Determine the (x, y) coordinate at the center of the cell enclosing the given text.  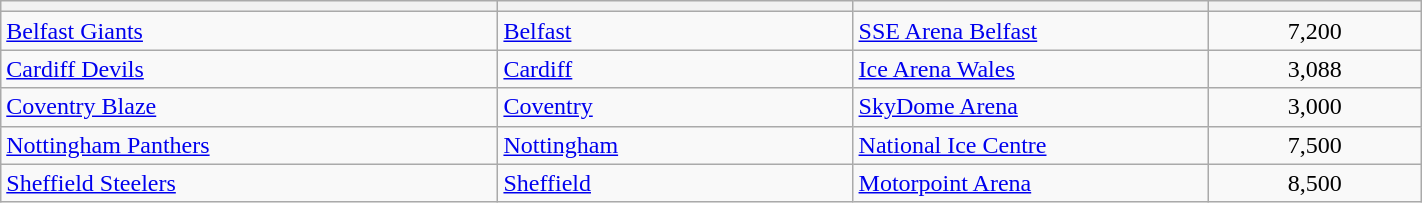
Belfast Giants (250, 31)
7,200 (1314, 31)
Coventry (676, 107)
SkyDome Arena (1030, 107)
SSE Arena Belfast (1030, 31)
3,088 (1314, 69)
Belfast (676, 31)
Cardiff Devils (250, 69)
Nottingham (676, 145)
National Ice Centre (1030, 145)
Cardiff (676, 69)
3,000 (1314, 107)
Nottingham Panthers (250, 145)
7,500 (1314, 145)
Sheffield (676, 183)
8,500 (1314, 183)
Sheffield Steelers (250, 183)
Motorpoint Arena (1030, 183)
Ice Arena Wales (1030, 69)
Coventry Blaze (250, 107)
